Provide the (x, y) coordinate of the cell's center where the given text is located.  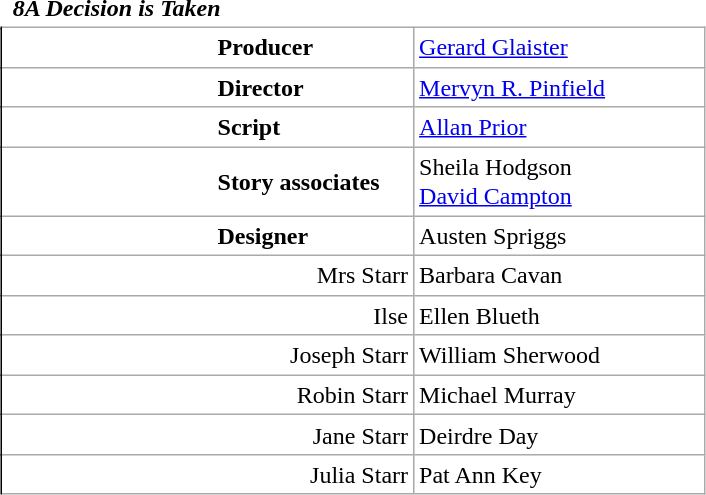
Producer (208, 47)
Sheila HodgsonDavid Campton (560, 182)
Script (208, 127)
Jane Starr (208, 435)
Ellen Blueth (560, 315)
Allan Prior (560, 127)
Barbara Cavan (560, 275)
Story associates (208, 182)
Pat Ann Key (560, 475)
Mrs Starr (208, 275)
Director (208, 87)
Gerard Glaister (560, 47)
Deirdre Day (560, 435)
William Sherwood (560, 355)
Robin Starr (208, 395)
Austen Spriggs (560, 236)
Mervyn R. Pinfield (560, 87)
Ilse (208, 315)
Julia Starr (208, 475)
Michael Murray (560, 395)
Designer (208, 236)
Joseph Starr (208, 355)
